Return the (x, y) coordinate for the center point of the cell that contains the specified text.  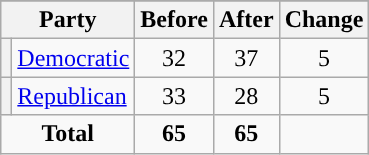
Democratic (74, 58)
After (246, 20)
28 (246, 96)
Party (68, 20)
33 (174, 96)
Republican (74, 96)
32 (174, 58)
Change (324, 20)
37 (246, 58)
Before (174, 20)
Total (68, 134)
